For the text-containing cell, return its midpoint in (x, y) coordinate format. 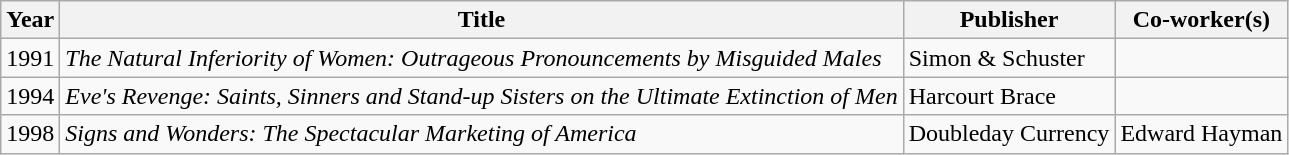
Edward Hayman (1202, 134)
Simon & Schuster (1009, 58)
1998 (30, 134)
Publisher (1009, 20)
Doubleday Currency (1009, 134)
Title (482, 20)
Year (30, 20)
Harcourt Brace (1009, 96)
1991 (30, 58)
The Natural Inferiority of Women: Outrageous Pronouncements by Misguided Males (482, 58)
Signs and Wonders: The Spectacular Marketing of America (482, 134)
Co-worker(s) (1202, 20)
1994 (30, 96)
Eve's Revenge: Saints, Sinners and Stand-up Sisters on the Ultimate Extinction of Men (482, 96)
